For the text-containing cell, return its midpoint in [x, y] coordinate format. 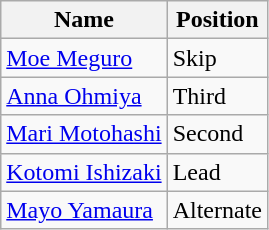
Third [217, 96]
Mari Motohashi [84, 134]
Second [217, 134]
Name [84, 20]
Moe Meguro [84, 58]
Alternate [217, 210]
Kotomi Ishizaki [84, 172]
Skip [217, 58]
Mayo Yamaura [84, 210]
Position [217, 20]
Anna Ohmiya [84, 96]
Lead [217, 172]
